Provide the [X, Y] coordinate of the cell's center where the given text is located.  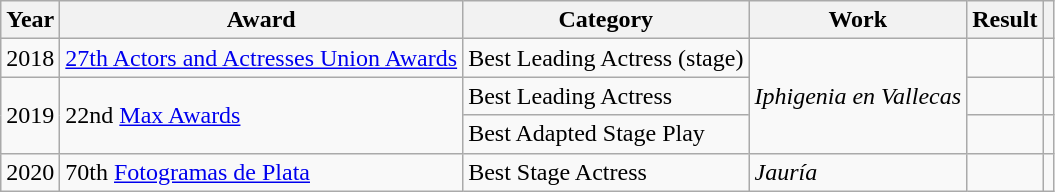
Best Leading Actress (stage) [606, 58]
2019 [30, 115]
Award [262, 20]
Best Leading Actress [606, 96]
Jauría [858, 172]
70th Fotogramas de Plata [262, 172]
Category [606, 20]
2018 [30, 58]
Best Stage Actress [606, 172]
Work [858, 20]
27th Actors and Actresses Union Awards [262, 58]
22nd Max Awards [262, 115]
Iphigenia en Vallecas [858, 96]
2020 [30, 172]
Best Adapted Stage Play [606, 134]
Result [1005, 20]
Year [30, 20]
